Extract the (X, Y) coordinate from the center of the cell holding the provided text.  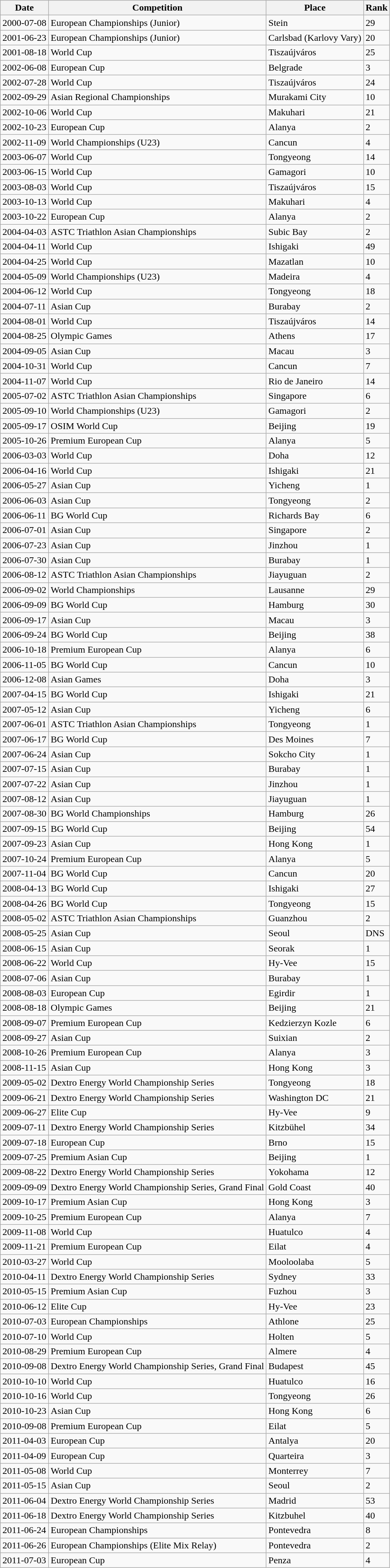
2009-07-11 (24, 1127)
2004-11-07 (24, 381)
Competition (158, 8)
2003-08-03 (24, 187)
2004-08-01 (24, 321)
2006-07-30 (24, 560)
2003-10-13 (24, 202)
Date (24, 8)
2005-07-02 (24, 396)
2005-10-26 (24, 441)
2008-04-26 (24, 903)
Asian Regional Championships (158, 97)
2004-05-09 (24, 276)
30 (376, 605)
2003-06-15 (24, 172)
Monterrey (315, 1471)
2010-07-03 (24, 1321)
Kedzierzyn Kozle (315, 1023)
9 (376, 1112)
Place (315, 8)
Brno (315, 1142)
2005-09-10 (24, 411)
2008-10-26 (24, 1053)
2006-06-03 (24, 500)
2007-06-17 (24, 739)
2009-07-25 (24, 1157)
Egirdir (315, 993)
2005-09-17 (24, 426)
16 (376, 1381)
Athlone (315, 1321)
2010-07-10 (24, 1336)
2007-09-23 (24, 844)
2008-07-06 (24, 978)
2008-08-18 (24, 1008)
Rank (376, 8)
Sydney (315, 1277)
2007-05-12 (24, 709)
Quarteira (315, 1456)
Athens (315, 336)
2007-10-24 (24, 859)
World Championships (158, 590)
Gold Coast (315, 1187)
2002-09-29 (24, 97)
2009-08-22 (24, 1172)
Subic Bay (315, 232)
2011-06-26 (24, 1545)
2007-07-22 (24, 784)
2008-09-07 (24, 1023)
2009-10-25 (24, 1217)
23 (376, 1306)
2008-05-25 (24, 933)
Budapest (315, 1366)
2008-08-03 (24, 993)
19 (376, 426)
38 (376, 635)
2007-11-04 (24, 873)
2004-10-31 (24, 366)
Guanzhou (315, 919)
2009-11-21 (24, 1247)
2009-09-09 (24, 1187)
2011-06-24 (24, 1530)
2006-09-24 (24, 635)
2008-06-22 (24, 963)
2006-06-11 (24, 515)
2006-09-17 (24, 620)
17 (376, 336)
2006-09-09 (24, 605)
2009-10-17 (24, 1202)
2000-07-08 (24, 23)
2010-10-16 (24, 1396)
2011-07-03 (24, 1560)
2002-10-23 (24, 127)
2004-04-03 (24, 232)
2006-04-16 (24, 471)
2006-09-02 (24, 590)
2002-11-09 (24, 142)
European Championships (Elite Mix Relay) (158, 1545)
2010-08-29 (24, 1351)
2011-06-18 (24, 1515)
Lausanne (315, 590)
2001-08-18 (24, 53)
2011-04-09 (24, 1456)
Murakami City (315, 97)
33 (376, 1277)
Antalya (315, 1441)
2009-06-27 (24, 1112)
2011-05-08 (24, 1471)
2004-07-11 (24, 306)
2008-11-15 (24, 1068)
Mazatlan (315, 262)
2008-06-15 (24, 948)
Washington DC (315, 1097)
2007-04-15 (24, 695)
2007-06-01 (24, 724)
2010-10-10 (24, 1381)
2004-04-25 (24, 262)
2006-11-05 (24, 665)
OSIM World Cup (158, 426)
Madeira (315, 276)
2009-11-08 (24, 1232)
2006-03-03 (24, 456)
8 (376, 1530)
2008-04-13 (24, 888)
2007-06-24 (24, 754)
2011-05-15 (24, 1486)
2004-04-11 (24, 247)
2007-08-30 (24, 814)
2002-06-08 (24, 67)
Seorak (315, 948)
2004-08-25 (24, 336)
Mooloolaba (315, 1262)
2009-05-02 (24, 1082)
DNS (376, 933)
2006-08-12 (24, 575)
Suixian (315, 1038)
54 (376, 829)
24 (376, 82)
Kitzbühel (315, 1127)
2003-10-22 (24, 217)
Almere (315, 1351)
Yokohama (315, 1172)
2010-05-15 (24, 1292)
45 (376, 1366)
2008-09-27 (24, 1038)
2002-10-06 (24, 112)
2007-09-15 (24, 829)
2003-06-07 (24, 157)
53 (376, 1501)
Richards Bay (315, 515)
Fuzhou (315, 1292)
2007-07-15 (24, 769)
2010-04-11 (24, 1277)
2011-06-04 (24, 1501)
2002-07-28 (24, 82)
2009-06-21 (24, 1097)
Madrid (315, 1501)
Kitzbuhel (315, 1515)
2006-12-08 (24, 680)
Carlsbad (Karlovy Vary) (315, 38)
2004-06-12 (24, 291)
Holten (315, 1336)
2007-08-12 (24, 799)
Stein (315, 23)
Asian Games (158, 680)
Des Moines (315, 739)
2009-07-18 (24, 1142)
49 (376, 247)
2010-10-23 (24, 1411)
Sokcho City (315, 754)
27 (376, 888)
Belgrade (315, 67)
34 (376, 1127)
Penza (315, 1560)
2006-10-18 (24, 649)
Rio de Janeiro (315, 381)
BG World Championships (158, 814)
2010-06-12 (24, 1306)
2001-06-23 (24, 38)
2006-07-01 (24, 530)
2011-04-03 (24, 1441)
2006-05-27 (24, 486)
2010-03-27 (24, 1262)
2006-07-23 (24, 545)
2004-09-05 (24, 351)
2008-05-02 (24, 919)
